Determine the [x, y] coordinate at the center of the cell enclosing the given text.  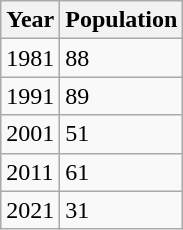
51 [122, 134]
1981 [30, 58]
1991 [30, 96]
2021 [30, 210]
89 [122, 96]
88 [122, 58]
Population [122, 20]
2001 [30, 134]
31 [122, 210]
2011 [30, 172]
61 [122, 172]
Year [30, 20]
